Return the (x, y) coordinate for the center point of the cell that contains the specified text.  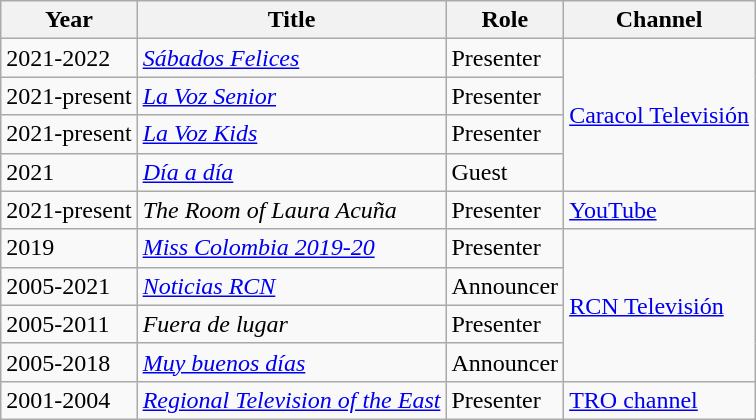
Miss Colombia 2019-20 (292, 248)
Year (69, 20)
Title (292, 20)
2005-2018 (69, 362)
Guest (505, 172)
Muy buenos días (292, 362)
2021 (69, 172)
2005-2011 (69, 324)
Día a día (292, 172)
2019 (69, 248)
2001-2004 (69, 400)
RCN Televisión (660, 305)
2021-2022 (69, 58)
TRO channel (660, 400)
La Voz Senior (292, 96)
Channel (660, 20)
2005-2021 (69, 286)
YouTube (660, 210)
The Room of Laura Acuña (292, 210)
Regional Television of the East (292, 400)
Noticias RCN (292, 286)
La Voz Kids (292, 134)
Fuera de lugar (292, 324)
Role (505, 20)
Caracol Televisión (660, 115)
Sábados Felices (292, 58)
